Return (x, y) of the center of cell containing provided text 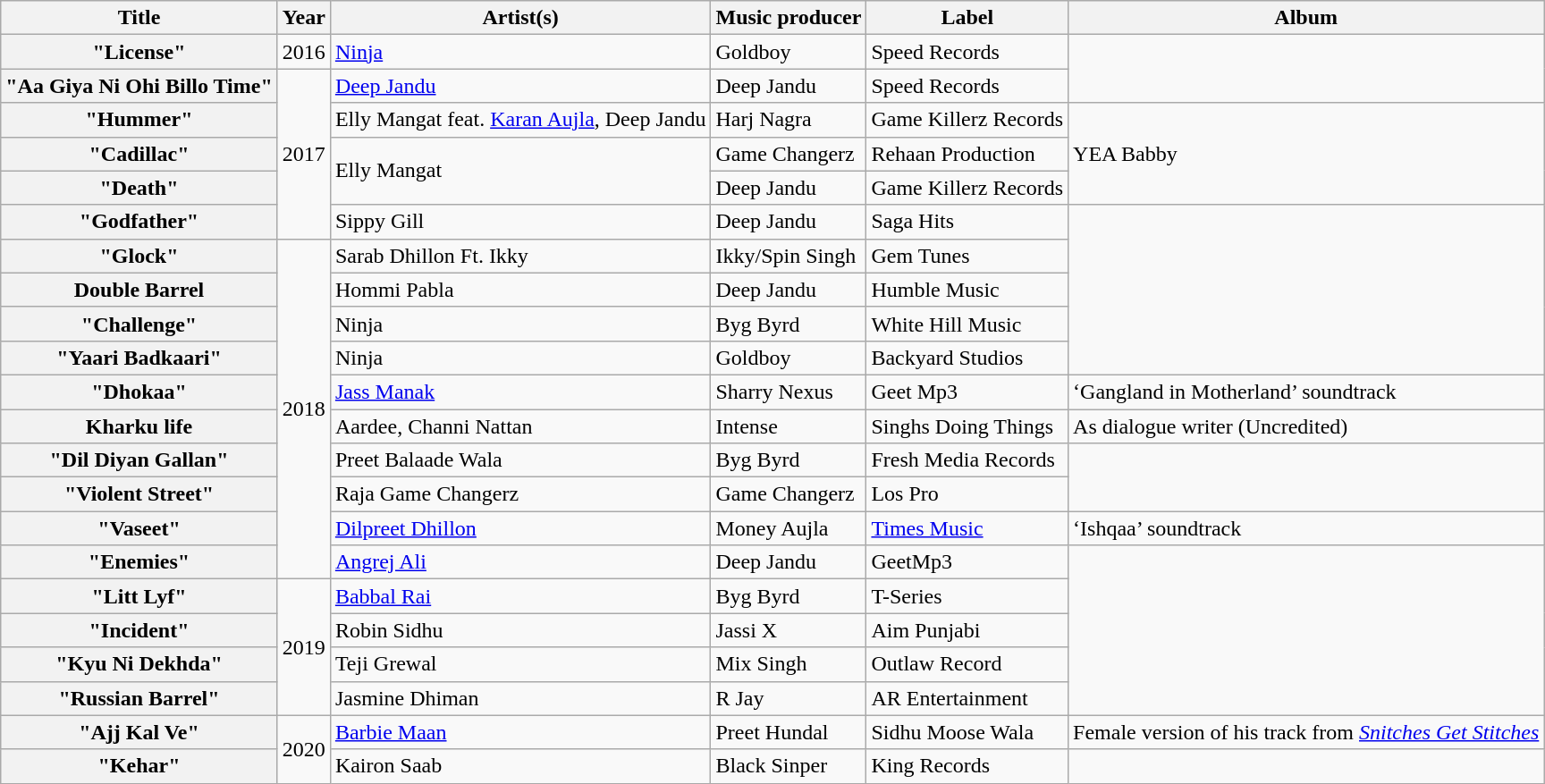
Singhs Doing Things (967, 426)
Fresh Media Records (967, 460)
Robin Sidhu (520, 630)
Black Sinper (789, 766)
"Aa Giya Ni Ohi Billo Time" (139, 86)
"Enemies" (139, 562)
Title (139, 18)
‘Ishqaa’ soundtrack (1306, 528)
2017 (304, 154)
Gem Tunes (967, 256)
"Violent Street" (139, 494)
"Litt Lyf" (139, 596)
Double Barrel (139, 290)
Outlaw Record (967, 664)
Humble Music (967, 290)
Jasmine Dhiman (520, 698)
Dilpreet Dhillon (520, 528)
Sippy Gill (520, 222)
"Kehar" (139, 766)
As dialogue writer (Uncredited) (1306, 426)
Harj Nagra (789, 120)
Rehaan Production (967, 154)
"Godfather" (139, 222)
"Russian Barrel" (139, 698)
Elly Mangat feat. Karan Aujla, Deep Jandu (520, 120)
Aim Punjabi (967, 630)
"Cadillac" (139, 154)
2019 (304, 647)
Elly Mangat (520, 171)
Sidhu Moose Wala (967, 732)
Ikky/Spin Singh (789, 256)
"Ajj Kal Ve" (139, 732)
"Dhokaa" (139, 392)
2020 (304, 749)
"Death" (139, 188)
"Yaari Badkaari" (139, 358)
‘Gangland in Motherland’ soundtrack (1306, 392)
Los Pro (967, 494)
"License" (139, 52)
"Kyu Ni Dekhda" (139, 664)
Angrej Ali (520, 562)
"Hummer" (139, 120)
White Hill Music (967, 324)
Geet Mp3 (967, 392)
Mix Singh (789, 664)
Album (1306, 18)
"Dil Diyan Gallan" (139, 460)
Year (304, 18)
Hommi Pabla (520, 290)
Babbal Rai (520, 596)
YEA Babby (1306, 154)
"Glock" (139, 256)
Aardee, Channi Nattan (520, 426)
Barbie Maan (520, 732)
Raja Game Changerz (520, 494)
"Challenge" (139, 324)
King Records (967, 766)
Backyard Studios (967, 358)
Music producer (789, 18)
Money Aujla (789, 528)
"Vaseet" (139, 528)
AR Entertainment (967, 698)
Saga Hits (967, 222)
Label (967, 18)
R Jay (789, 698)
2018 (304, 409)
2016 (304, 52)
Times Music (967, 528)
Sarab Dhillon Ft. Ikky (520, 256)
GeetMp3 (967, 562)
Kharku life (139, 426)
Intense (789, 426)
"Incident" (139, 630)
Kairon Saab (520, 766)
Preet Balaade Wala (520, 460)
Preet Hundal (789, 732)
Female version of his track from Snitches Get Stitches (1306, 732)
T-Series (967, 596)
Sharry Nexus (789, 392)
Jass Manak (520, 392)
Teji Grewal (520, 664)
Artist(s) (520, 18)
Jassi X (789, 630)
